Output the (X, Y) coordinate of the center of the cell containing the given text.  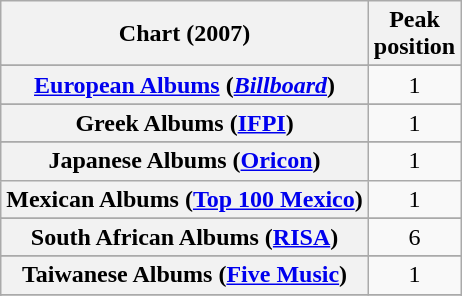
Chart (2007) (185, 34)
6 (414, 237)
Peakposition (414, 34)
Mexican Albums (Top 100 Mexico) (185, 199)
Taiwanese Albums (Five Music) (185, 275)
Greek Albums (IFPI) (185, 123)
South African Albums (RISA) (185, 237)
European Albums (Billboard) (185, 85)
Japanese Albums (Oricon) (185, 161)
